Find where the given text appears and provide that cell's center as [x, y] coordinate. 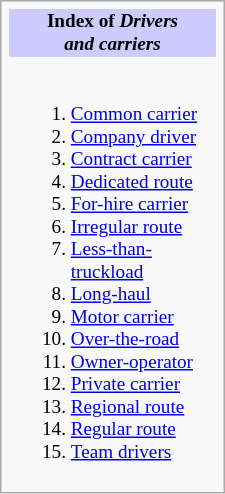
Index of Driversand carriers [112, 33]
